Pinpoint the cell where the given text exists, returning its (X, Y) midpoint coordinate. 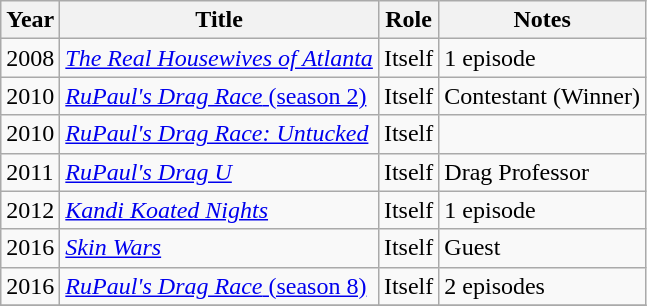
RuPaul's Drag Race: Untucked (220, 134)
Contestant (Winner) (542, 96)
Skin Wars (220, 248)
RuPaul's Drag Race (season 2) (220, 96)
Role (408, 20)
Kandi Koated Nights (220, 210)
Drag Professor (542, 172)
2008 (30, 58)
RuPaul's Drag Race (season 8) (220, 286)
2012 (30, 210)
RuPaul's Drag U (220, 172)
Year (30, 20)
2011 (30, 172)
Guest (542, 248)
The Real Housewives of Atlanta (220, 58)
Title (220, 20)
2 episodes (542, 286)
Notes (542, 20)
